From the cell containing the given text, extract its center point as [x, y] coordinate. 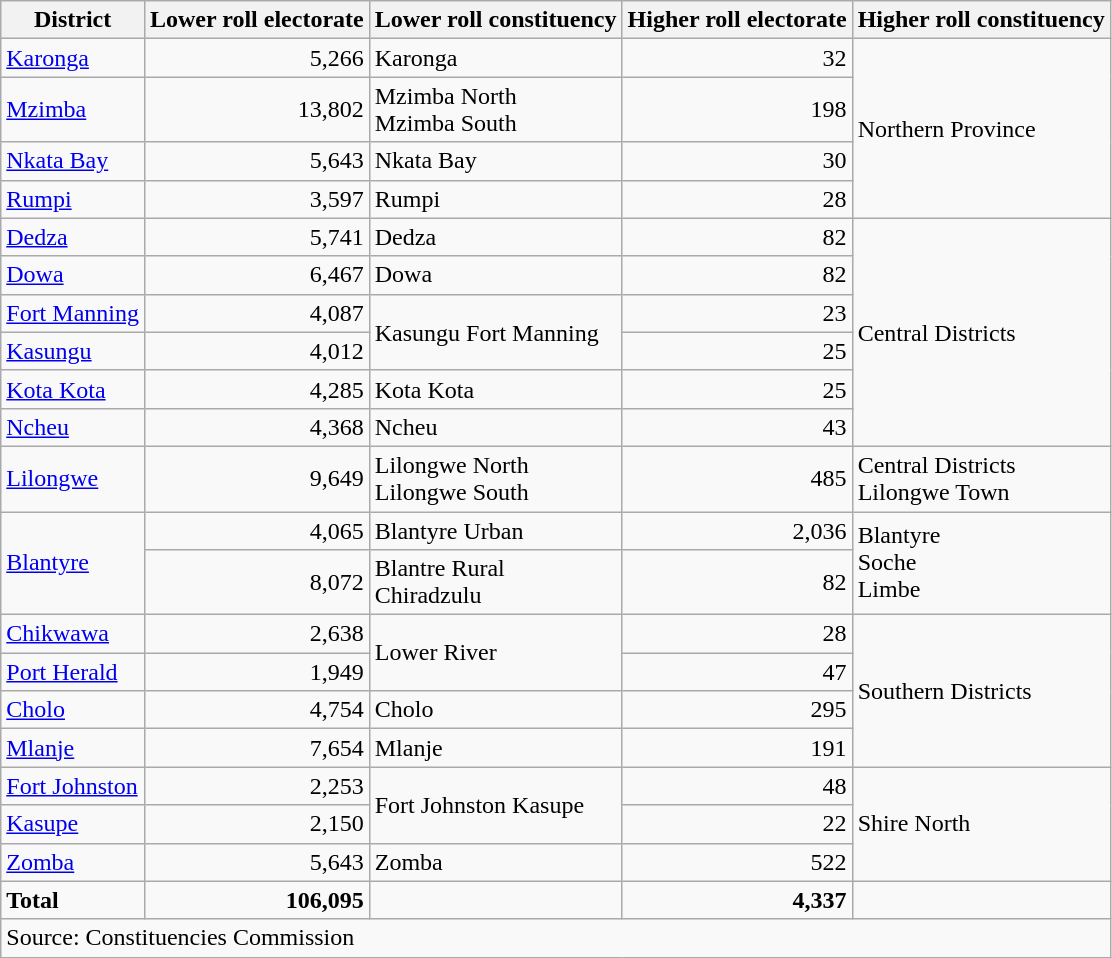
32 [737, 58]
Higher roll electorate [737, 20]
Fort Manning [73, 313]
Mzimba [73, 110]
7,654 [256, 748]
30 [737, 161]
Blantre RuralChiradzulu [496, 582]
Southern Districts [981, 691]
Kasungu Fort Manning [496, 332]
2,036 [737, 531]
106,095 [256, 900]
District [73, 20]
191 [737, 748]
4,285 [256, 389]
5,741 [256, 237]
Lower roll electorate [256, 20]
4,065 [256, 531]
485 [737, 478]
4,337 [737, 900]
Source: Constituencies Commission [556, 938]
Shire North [981, 824]
198 [737, 110]
2,638 [256, 634]
47 [737, 672]
4,368 [256, 427]
Lilongwe [73, 478]
Northern Province [981, 128]
13,802 [256, 110]
522 [737, 862]
Fort Johnston [73, 786]
2,150 [256, 824]
23 [737, 313]
Fort Johnston Kasupe [496, 805]
22 [737, 824]
3,597 [256, 199]
Kasupe [73, 824]
Kasungu [73, 351]
4,012 [256, 351]
Lower roll constituency [496, 20]
Chikwawa [73, 634]
Port Herald [73, 672]
4,087 [256, 313]
295 [737, 710]
BlantyreSocheLimbe [981, 564]
Higher roll constituency [981, 20]
1,949 [256, 672]
43 [737, 427]
2,253 [256, 786]
6,467 [256, 275]
Blantyre Urban [496, 531]
48 [737, 786]
Blantyre [73, 564]
Total [73, 900]
9,649 [256, 478]
4,754 [256, 710]
Central Districts [981, 332]
5,266 [256, 58]
Lilongwe NorthLilongwe South [496, 478]
Central DistrictsLilongwe Town [981, 478]
8,072 [256, 582]
Mzimba NorthMzimba South [496, 110]
Lower River [496, 653]
